Determine the (X, Y) coordinate at the center of the cell enclosing the given text.  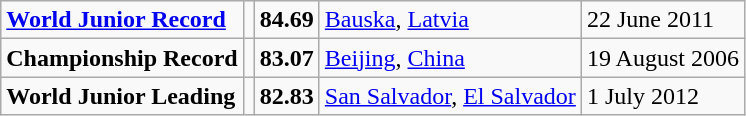
83.07 (286, 58)
Championship Record (122, 58)
World Junior Leading (122, 96)
82.83 (286, 96)
San Salvador, El Salvador (450, 96)
84.69 (286, 20)
1 July 2012 (662, 96)
19 August 2006 (662, 58)
Bauska, Latvia (450, 20)
World Junior Record (122, 20)
22 June 2011 (662, 20)
Beijing, China (450, 58)
